Detect which cell encompasses the target text, then output its (x, y) center coordinate. 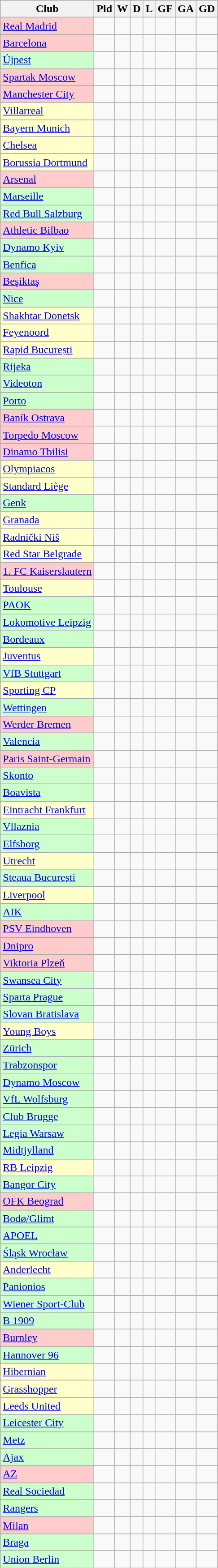
AZ (48, 1474)
Elfsborg (48, 844)
GD (207, 9)
PSV Eindhoven (48, 929)
Steaua București (48, 878)
Zürich (48, 1048)
AIK (48, 912)
GA (186, 9)
B 1909 (48, 1321)
Eintracht Frankfurt (48, 810)
Ajax (48, 1457)
Bodø/Glimt (48, 1218)
Bangor City (48, 1184)
Club (48, 9)
Vllaznia (48, 827)
Barcelona (48, 43)
OFK Beograd (48, 1201)
Nice (48, 299)
Paris Saint-Germain (48, 759)
Arsenal (48, 179)
Metz (48, 1440)
Swansea City (48, 980)
Villarreal (48, 111)
Leicester City (48, 1423)
Porto (48, 401)
Bayern Munich (48, 128)
Sporting CP (48, 690)
Genk (48, 503)
Spartak Moscow (48, 77)
Midtjylland (48, 1150)
Dynamo Moscow (48, 1082)
Újpest (48, 60)
Werder Bremen (48, 724)
Dinamo Tbilisi (48, 452)
Braga (48, 1542)
Young Boys (48, 1031)
Grasshopper (48, 1389)
Slovan Bratislava (48, 1014)
Rapid București (48, 350)
L (149, 9)
PAOK (48, 605)
RB Leipzig (48, 1167)
Trabzonspor (48, 1065)
Viktoria Plzeň (48, 963)
Granada (48, 520)
D (137, 9)
Marseille (48, 196)
Legia Warsaw (48, 1133)
Wiener Sport-Club (48, 1304)
Benfica (48, 265)
Valencia (48, 741)
Real Madrid (48, 26)
Club Brugge (48, 1116)
Torpedo Moscow (48, 435)
Standard Liège (48, 486)
Sparta Prague (48, 997)
Hannover 96 (48, 1355)
W (123, 9)
Beşiktaş (48, 282)
Red Star Belgrade (48, 554)
Dynamo Kyiv (48, 248)
Leeds United (48, 1406)
VfL Wolfsburg (48, 1099)
Bordeaux (48, 639)
Borussia Dortmund (48, 162)
Baník Ostrava (48, 418)
Union Berlin (48, 1559)
Milan (48, 1525)
Olympiacos (48, 469)
VfB Stuttgart (48, 673)
Lokomotive Leipzig (48, 622)
Dnipro (48, 946)
Manchester City (48, 94)
Radnički Niš (48, 537)
Videoton (48, 384)
Shakhtar Donetsk (48, 316)
Red Bull Salzburg (48, 214)
Feyenoord (48, 333)
Boavista (48, 793)
Anderlecht (48, 1269)
Utrecht (48, 861)
Skonto (48, 776)
Athletic Bilbao (48, 231)
Real Sociedad (48, 1491)
Juventus (48, 656)
Pld (105, 9)
Liverpool (48, 895)
Śląsk Wrocław (48, 1252)
Rangers (48, 1508)
APOEL (48, 1235)
Hibernian (48, 1372)
Rijeka (48, 367)
Wettingen (48, 707)
Burnley (48, 1338)
GF (165, 9)
Panionios (48, 1286)
Chelsea (48, 145)
Toulouse (48, 588)
1. FC Kaiserslautern (48, 571)
